Detect which cell encompasses the target text, then output its (x, y) center coordinate. 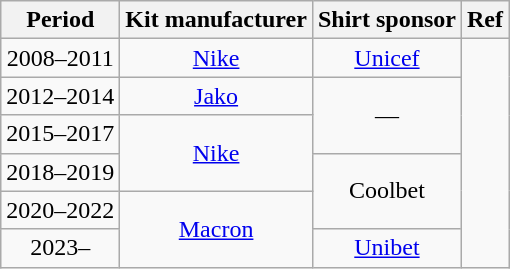
2008–2011 (60, 58)
2015–2017 (60, 134)
Coolbet (386, 191)
2020–2022 (60, 210)
Unicef (386, 58)
Ref (486, 20)
2023– (60, 248)
Period (60, 20)
— (386, 115)
Macron (216, 229)
Kit manufacturer (216, 20)
Jako (216, 96)
2018–2019 (60, 172)
Unibet (386, 248)
Shirt sponsor (386, 20)
2012–2014 (60, 96)
